Search for the cell housing the specified text and yield its (x, y) center coordinate. 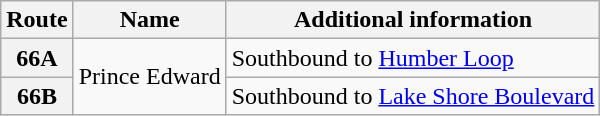
66A (37, 58)
Southbound to Lake Shore Boulevard (413, 96)
66B (37, 96)
Name (150, 20)
Route (37, 20)
Prince Edward (150, 77)
Additional information (413, 20)
Southbound to Humber Loop (413, 58)
